Output the [X, Y] coordinate of the center of the cell containing the given text.  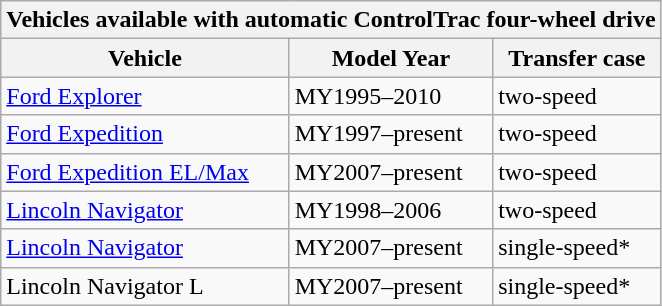
MY1998–2006 [391, 210]
Lincoln Navigator L [145, 286]
Ford Explorer [145, 96]
Vehicles available with automatic ControlTrac four-wheel drive [331, 20]
Model Year [391, 58]
Transfer case [577, 58]
Vehicle [145, 58]
Ford Expedition [145, 134]
MY1995–2010 [391, 96]
MY1997–present [391, 134]
Ford Expedition EL/Max [145, 172]
